Locate the cell with the specified text and output its [x, y] center coordinate. 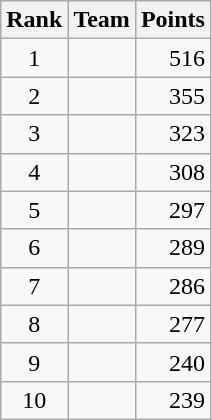
Team [102, 20]
Rank [34, 20]
516 [172, 58]
277 [172, 324]
5 [34, 210]
8 [34, 324]
308 [172, 172]
10 [34, 400]
297 [172, 210]
4 [34, 172]
240 [172, 362]
3 [34, 134]
7 [34, 286]
9 [34, 362]
6 [34, 248]
355 [172, 96]
289 [172, 248]
2 [34, 96]
239 [172, 400]
323 [172, 134]
Points [172, 20]
1 [34, 58]
286 [172, 286]
